Return (X, Y) of the center of cell containing provided text 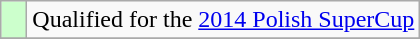
Qualified for the 2014 Polish SuperCup (224, 20)
